Scan for the cell matching the given text and deliver its [x, y] coordinate at center. 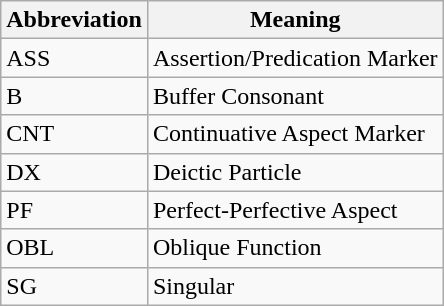
Deictic Particle [295, 172]
Singular [295, 286]
OBL [74, 248]
CNT [74, 134]
Oblique Function [295, 248]
Buffer Consonant [295, 96]
Abbreviation [74, 20]
DX [74, 172]
ASS [74, 58]
Meaning [295, 20]
Assertion/Predication Marker [295, 58]
Perfect-Perfective Aspect [295, 210]
PF [74, 210]
SG [74, 286]
B [74, 96]
Continuative Aspect Marker [295, 134]
